Provide the (x, y) coordinate of the cell's center where the given text is located.  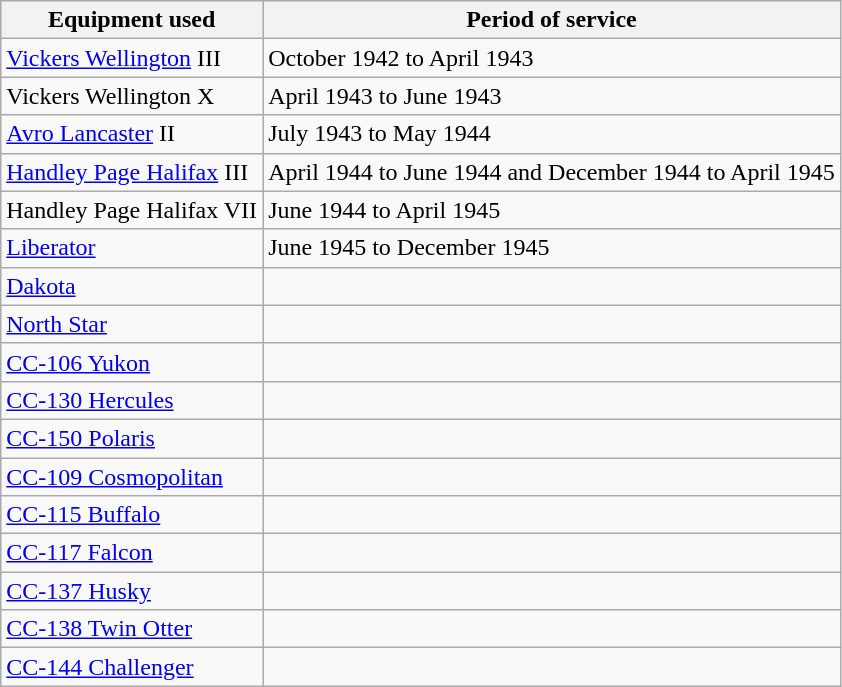
July 1943 to May 1944 (552, 134)
CC-130 Hercules (132, 400)
CC-109 Cosmopolitan (132, 477)
CC-138 Twin Otter (132, 629)
Dakota (132, 286)
CC-106 Yukon (132, 362)
CC-115 Buffalo (132, 515)
CC-137 Husky (132, 591)
Equipment used (132, 20)
June 1944 to April 1945 (552, 210)
April 1944 to June 1944 and December 1944 to April 1945 (552, 172)
North Star (132, 324)
Period of service (552, 20)
Liberator (132, 248)
CC-150 Polaris (132, 438)
CC-117 Falcon (132, 553)
Vickers Wellington III (132, 58)
Vickers Wellington X (132, 96)
Handley Page Halifax III (132, 172)
Avro Lancaster II (132, 134)
October 1942 to April 1943 (552, 58)
Handley Page Halifax VII (132, 210)
June 1945 to December 1945 (552, 248)
CC-144 Challenger (132, 667)
April 1943 to June 1943 (552, 96)
